Detect which cell encompasses the target text, then output its [X, Y] center coordinate. 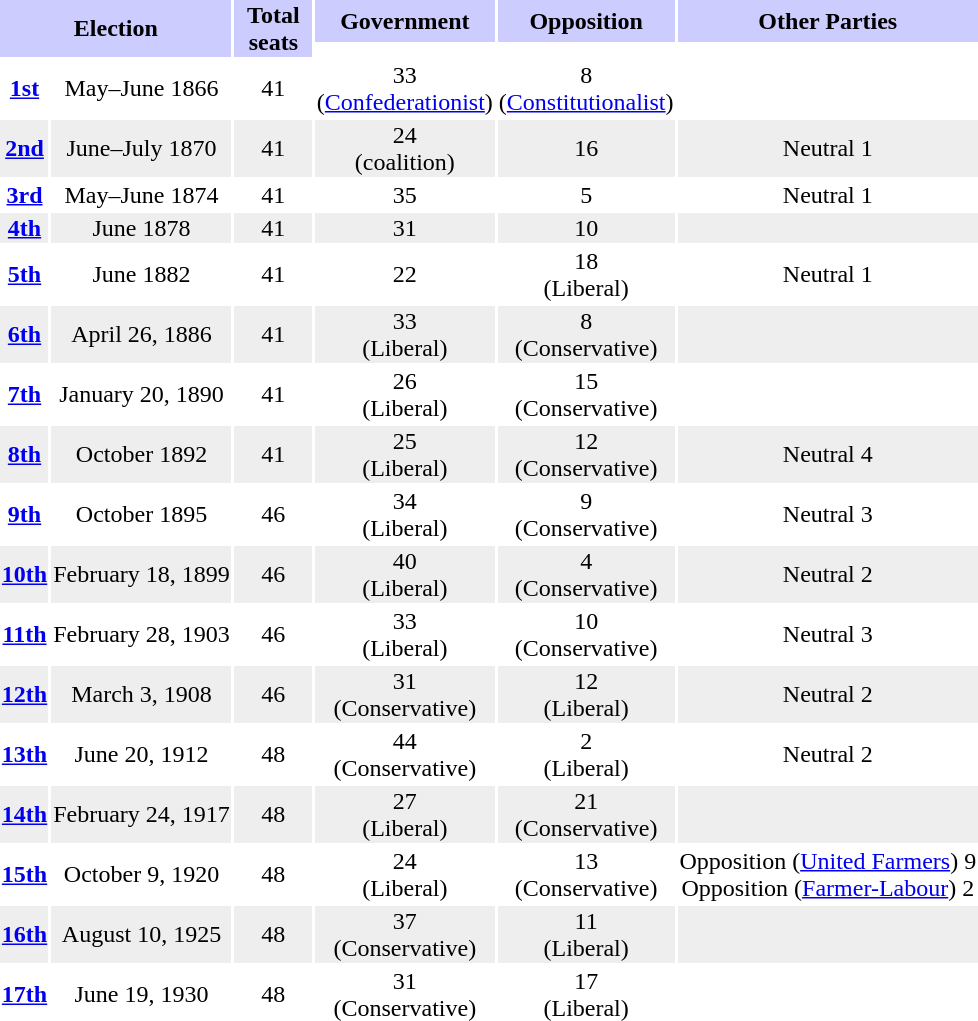
4(Conservative) [586, 574]
2nd [24, 148]
June 1882 [142, 274]
Government [404, 21]
8(Constitutionalist) [586, 88]
Other Parties [828, 21]
7th [24, 394]
31(Conservative) [404, 694]
June–July 1870 [142, 148]
Totalseats [273, 28]
18(Liberal) [586, 274]
May–June 1874 [142, 195]
October 1895 [142, 514]
October 1892 [142, 454]
33(Confederationist) [404, 88]
11th [24, 634]
15th [24, 874]
9th [24, 514]
12(Conservative) [586, 454]
10(Conservative) [586, 634]
44(Conservative) [404, 754]
14th [24, 814]
16 [586, 148]
10th [24, 574]
8th [24, 454]
12th [24, 694]
10 [586, 228]
34(Liberal) [404, 514]
22 [404, 274]
Opposition (United Farmers) 9Opposition (Farmer-Labour) 2 [828, 874]
4th [24, 228]
February 24, 1917 [142, 814]
9(Conservative) [586, 514]
5th [24, 274]
August 10, 1925 [142, 934]
24(coalition) [404, 148]
37(Conservative) [404, 934]
January 20, 1890 [142, 394]
Opposition [586, 21]
May–June 1866 [142, 88]
15(Conservative) [586, 394]
13(Conservative) [586, 874]
2(Liberal) [586, 754]
Election [116, 28]
21(Conservative) [586, 814]
25(Liberal) [404, 454]
April 26, 1886 [142, 334]
June 1878 [142, 228]
24(Liberal) [404, 874]
12(Liberal) [586, 694]
6th [24, 334]
8(Conservative) [586, 334]
5 [586, 195]
13th [24, 754]
October 9, 1920 [142, 874]
31 [404, 228]
16th [24, 934]
February 28, 1903 [142, 634]
March 3, 1908 [142, 694]
26(Liberal) [404, 394]
1st [24, 88]
3rd [24, 195]
June 20, 1912 [142, 754]
35 [404, 195]
February 18, 1899 [142, 574]
27(Liberal) [404, 814]
Neutral 4 [828, 454]
11(Liberal) [586, 934]
40(Liberal) [404, 574]
